Identify which cell holds the provided text, then report its [x, y] central coordinate. 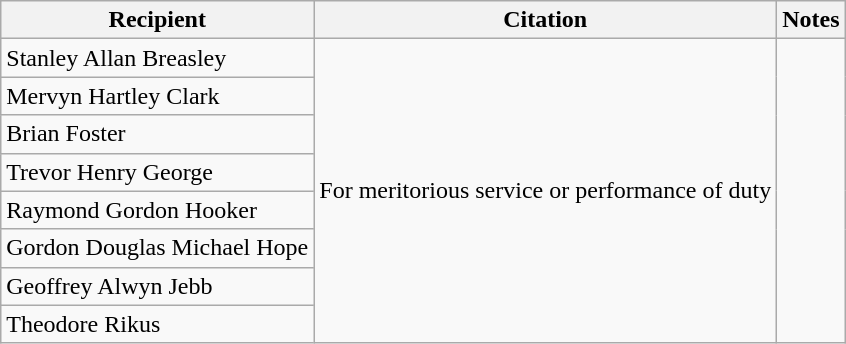
Recipient [158, 20]
For meritorious service or performance of duty [546, 191]
Citation [546, 20]
Gordon Douglas Michael Hope [158, 248]
Mervyn Hartley Clark [158, 96]
Stanley Allan Breasley [158, 58]
Brian Foster [158, 134]
Theodore Rikus [158, 324]
Trevor Henry George [158, 172]
Raymond Gordon Hooker [158, 210]
Geoffrey Alwyn Jebb [158, 286]
Notes [811, 20]
